Return [x, y] of the center of cell containing provided text 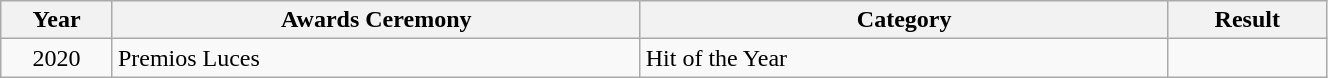
Awards Ceremony [376, 20]
Premios Luces [376, 58]
Result [1247, 20]
2020 [57, 58]
Year [57, 20]
Category [904, 20]
Hit of the Year [904, 58]
